From the cell containing the given text, extract its center point as [X, Y] coordinate. 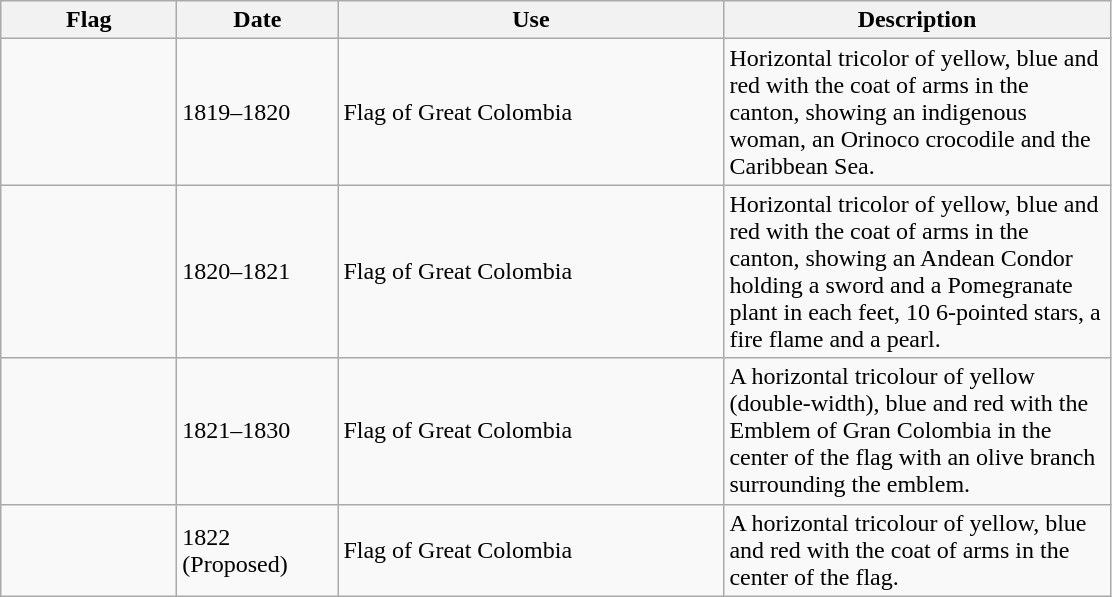
1820–1821 [258, 272]
A horizontal tricolour of yellow, blue and red with the coat of arms in the center of the flag. [917, 550]
1822 (Proposed) [258, 550]
Date [258, 20]
1821–1830 [258, 431]
Use [531, 20]
1819–1820 [258, 112]
Flag [89, 20]
Description [917, 20]
